Identify which cell holds the provided text, then report its (X, Y) central coordinate. 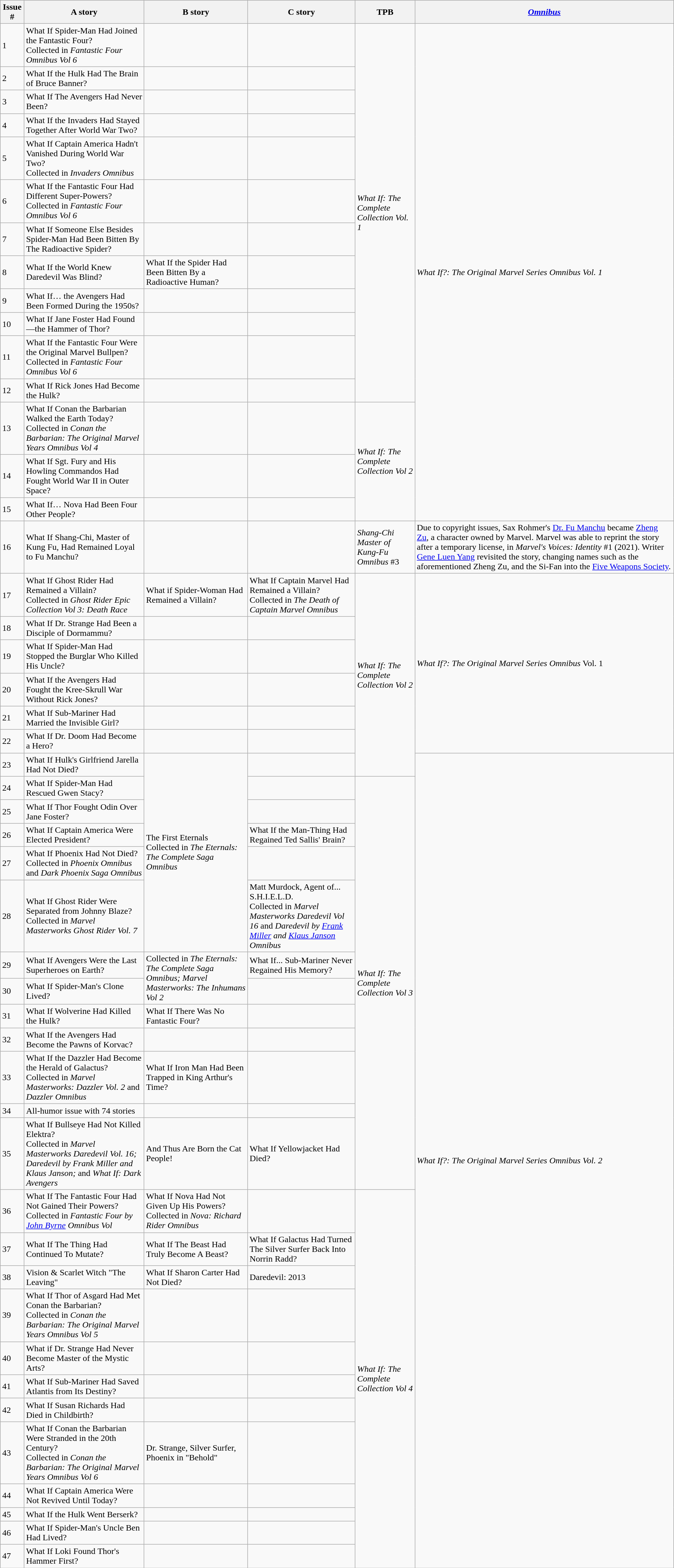
22 (12, 741)
What If Sgt. Fury and His Howling Commandos Had Fought World War II in Outer Space? (84, 476)
What if Dr. Strange Had Never Become Master of the Mystic Arts? (84, 1358)
34 (12, 1111)
What If The Thing Had Continued To Mutate? (84, 1249)
45 (12, 1514)
The First EternalsCollected in The Eternals: The Complete Saga Omnibus (196, 852)
8 (12, 272)
12 (12, 390)
What If Jane Foster Had Found—the Hammer of Thor? (84, 324)
What If Sharon Carter Had Not Died? (196, 1277)
What If Conan the Barbarian Were Stranded in the 20th Century?Collected in Conan the Barbarian: The Original Marvel Years Omnibus Vol 6 (84, 1452)
30 (12, 992)
What If the Hulk Went Berserk? (84, 1514)
41 (12, 1386)
What If Someone Else Besides Spider-Man Had Been Bitten By The Radioactive Spider? (84, 239)
14 (12, 476)
39 (12, 1315)
All-humor issue with 74 stories (84, 1111)
1 (12, 45)
What If Sub-Mariner Had Saved Atlantis from Its Destiny? (84, 1386)
What If the Hulk Had The Brain of Bruce Banner? (84, 78)
What If... Sub-Mariner Never Regained His Memory? (302, 965)
What If Phoenix Had Not Died?Collected in Phoenix Omnibus and Dark Phoenix Saga Omnibus (84, 863)
What If Dr. Strange Had Been a Disciple of Dormammu? (84, 628)
19 (12, 656)
18 (12, 628)
A story (84, 12)
What If Captain America Were Elected President? (84, 835)
6 (12, 201)
Issue # (12, 12)
42 (12, 1410)
26 (12, 835)
What If the Dazzler Had Become the Herald of Galactus?Collected in Marvel Masterworks: Dazzler Vol. 2 and Dazzler Omnibus (84, 1078)
23 (12, 765)
What If the Fantastic Four Had Different Super-Powers?Collected in Fantastic Four Omnibus Vol 6 (84, 201)
37 (12, 1249)
What If Captain America Were Not Revived Until Today? (84, 1496)
40 (12, 1358)
What If Spider-Man Had Stopped the Burglar Who Killed His Uncle? (84, 656)
What If the Spider Had Been Bitten By a Radioactive Human? (196, 272)
C story (302, 12)
11 (12, 357)
What If Ghost Rider Had Remained a Villain?Collected in Ghost Rider Epic Collection Vol 3: Death Race (84, 595)
What If the Invaders Had Stayed Together After World War Two? (84, 125)
35 (12, 1154)
What If Loki Found Thor's Hammer First? (84, 1556)
What If The Avengers Had Never Been? (84, 102)
13 (12, 428)
What If… the Avengers Had Been Formed During the 1950s? (84, 300)
32 (12, 1040)
24 (12, 788)
46 (12, 1533)
44 (12, 1496)
What If Wolverine Had Killed the Hulk? (84, 1016)
17 (12, 595)
29 (12, 965)
What If The Beast Had Truly Become A Beast? (196, 1249)
33 (12, 1078)
And Thus Are Born the Cat People! (196, 1154)
What If Spider-Man Had Joined the Fantastic Four?Collected in Fantastic Four Omnibus Vol 6 (84, 45)
38 (12, 1277)
43 (12, 1452)
TPB (385, 12)
What If Spider-Man's Uncle Ben Had Lived? (84, 1533)
What If Spider-Man Had Rescued Gwen Stacy? (84, 788)
What If Ghost Rider Were Separated from Johnny Blaze?Collected in Marvel Masterworks Ghost Rider Vol. 7 (84, 916)
What If the Avengers Had Fought the Kree-Skrull War Without Rick Jones? (84, 689)
Matt Murdock, Agent of... S.H.I.E.L.D.Collected in Marvel Masterworks Daredevil Vol 16 and Daredevil by Frank Miller and Klaus Janson Omnibus (302, 916)
28 (12, 916)
16 (12, 547)
What If The Fantastic Four Had Not Gained Their Powers?Collected in Fantastic Four by John Byrne Omnibus Vol (84, 1211)
5 (12, 158)
What If: The Complete Collection Vol 4 (385, 1379)
27 (12, 863)
What If… Nova Had Been Four Other People? (84, 509)
What If Conan the Barbarian Walked the Earth Today?Collected in Conan the Barbarian: The Original Marvel Years Omnibus Vol 4 (84, 428)
What If Captain America Hadn't Vanished During World War Two?Collected in Invaders Omnibus (84, 158)
What If Shang-Chi, Master of Kung Fu, Had Remained Loyal to Fu Manchu? (84, 547)
Omnibus (544, 12)
What If Iron Man Had Been Trapped in King Arthur's Time? (196, 1078)
15 (12, 509)
What If Avengers Were the Last Superheroes on Earth? (84, 965)
B story (196, 12)
What If the World Knew Daredevil Was Blind? (84, 272)
What If: The Complete Collection Vol. 1 (385, 213)
What If Galactus Had Turned The Silver Surfer Back Into Norrin Radd? (302, 1249)
What If Rick Jones Had Become the Hulk? (84, 390)
Daredevil: 2013 (302, 1277)
What If the Man-Thing Had Regained Ted Sallis' Brain? (302, 835)
4 (12, 125)
What If Captain Marvel Had Remained a Villain?Collected in The Death of Captain Marvel Omnibus (302, 595)
What If Thor of Asgard Had Met Conan the Barbarian?Collected in Conan the Barbarian: The Original Marvel Years Omnibus Vol 5 (84, 1315)
What If Sub-Mariner Had Married the Invisible Girl? (84, 718)
47 (12, 1556)
25 (12, 812)
What If Hulk's Girlfriend Jarella Had Not Died? (84, 765)
What If: The Complete Collection Vol 3 (385, 983)
31 (12, 1016)
7 (12, 239)
10 (12, 324)
Shang-Chi Master of Kung-Fu Omnibus #3 (385, 547)
36 (12, 1211)
What If Yellowjacket Had Died? (302, 1154)
What If There Was No Fantastic Four? (196, 1016)
20 (12, 689)
Collected in The Eternals: The Complete Saga Omnibus; Marvel Masterworks: The Inhumans Vol 2 (196, 978)
What If Spider-Man's Clone Lived? (84, 992)
Vision & Scarlet Witch "The Leaving" (84, 1277)
What If Dr. Doom Had Become a Hero? (84, 741)
What If the Avengers Had Become the Pawns of Korvac? (84, 1040)
3 (12, 102)
What If the Fantastic Four Were the Original Marvel Bullpen?Collected in Fantastic Four Omnibus Vol 6 (84, 357)
What If Nova Had Not Given Up His Powers?Collected in Nova: Richard Rider Omnibus (196, 1211)
What If Susan Richards Had Died in Childbirth? (84, 1410)
What If?: The Original Marvel Series Omnibus Vol. 2 (544, 1160)
2 (12, 78)
What if Spider-Woman Had Remained a Villain? (196, 595)
Dr. Strange, Silver Surfer, Phoenix in "Behold" (196, 1452)
What If Thor Fought Odin Over Jane Foster? (84, 812)
9 (12, 300)
21 (12, 718)
